Return [X, Y] of the center of cell containing provided text 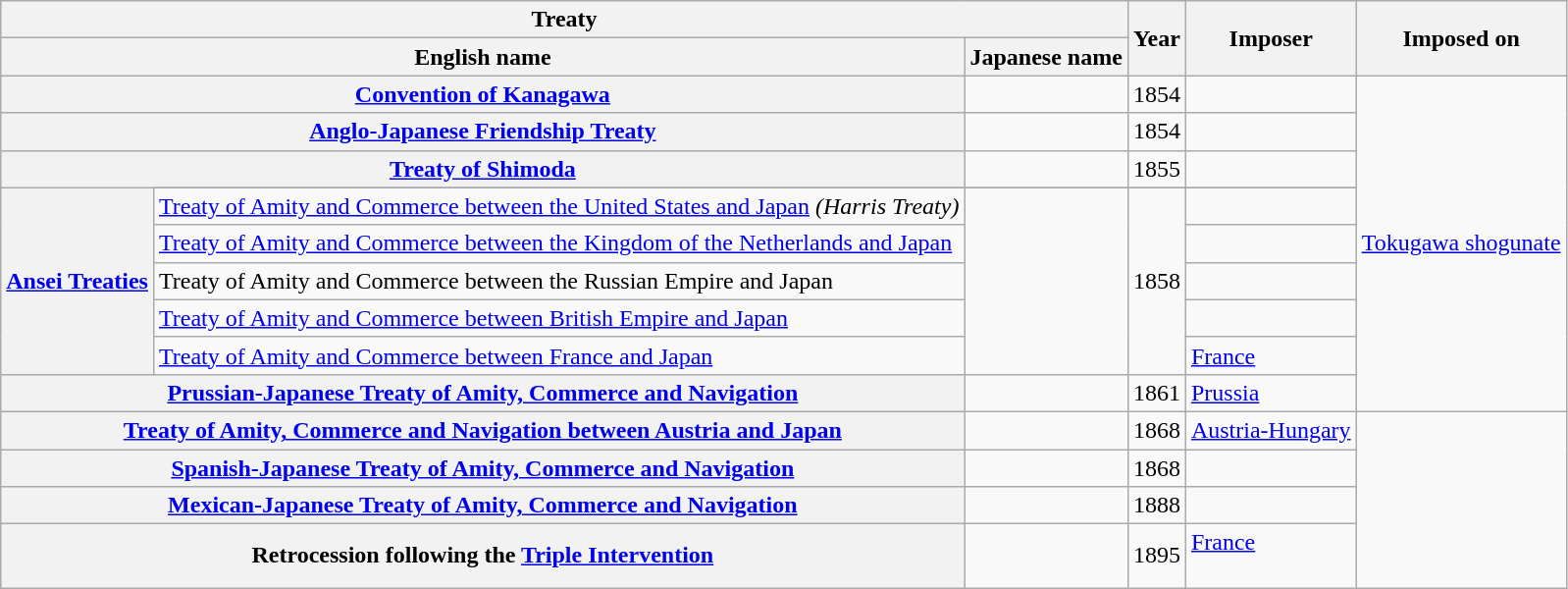
Treaty of Amity and Commerce between British Empire and Japan [558, 318]
Treaty [565, 20]
1855 [1156, 169]
Year [1156, 38]
Tokugawa shogunate [1461, 243]
Austria-Hungary [1271, 430]
Imposer [1271, 38]
Imposed on [1461, 38]
English name [483, 57]
Treaty of Shimoda [483, 169]
Retrocession following the Triple Intervention [483, 556]
Treaty of Amity and Commerce between the Russian Empire and Japan [558, 281]
Ansei Treaties [78, 281]
1888 [1156, 506]
Mexican-Japanese Treaty of Amity, Commerce and Navigation [483, 506]
Prussia [1271, 393]
1861 [1156, 393]
Convention of Kanagawa [483, 94]
Spanish-Japanese Treaty of Amity, Commerce and Navigation [483, 468]
1858 [1156, 281]
Treaty of Amity and Commerce between the United States and Japan (Harris Treaty) [558, 206]
1895 [1156, 556]
Treaty of Amity and Commerce between France and Japan [558, 355]
Treaty of Amity and Commerce between the Kingdom of the Netherlands and Japan [558, 243]
Japanese name [1046, 57]
Prussian-Japanese Treaty of Amity, Commerce and Navigation [483, 393]
Anglo-Japanese Friendship Treaty [483, 132]
Treaty of Amity, Commerce and Navigation between Austria and Japan [483, 430]
